Find where the given text appears and provide that cell's center as [X, Y] coordinate. 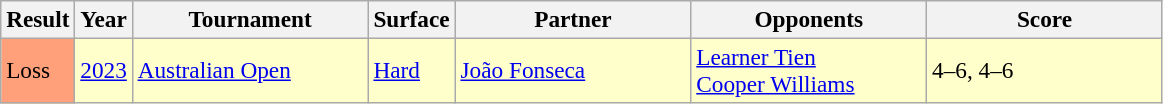
Year [104, 19]
Learner Tien Cooper Williams [809, 70]
4–6, 4–6 [1045, 70]
Surface [412, 19]
Opponents [809, 19]
Hard [412, 70]
2023 [104, 70]
João Fonseca [573, 70]
Result [38, 19]
Loss [38, 70]
Partner [573, 19]
Score [1045, 19]
Australian Open [250, 70]
Tournament [250, 19]
